Output the [x, y] coordinate of the center of the cell containing the given text.  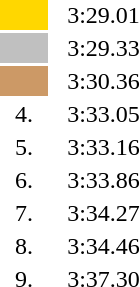
7. [24, 213]
8. [24, 246]
4. [24, 114]
6. [24, 180]
5. [24, 147]
